Search for the cell housing the specified text and yield its (x, y) center coordinate. 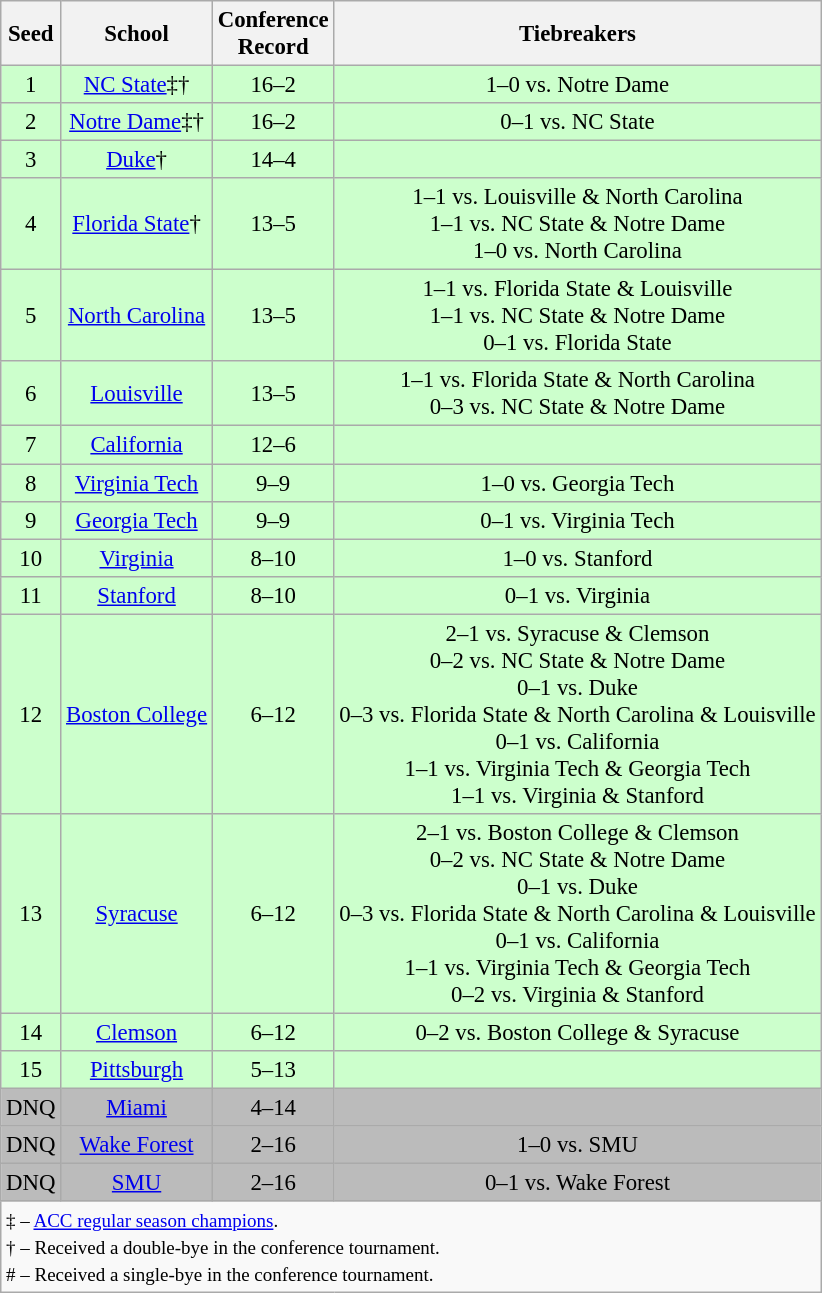
SMU (137, 1183)
Georgia Tech (137, 520)
ConferenceRecord (273, 34)
15 (31, 1070)
1–1 vs. Florida State & North Carolina0–3 vs. NC State & Notre Dame (578, 394)
Seed (31, 34)
7 (31, 445)
North Carolina (137, 316)
‡ – ACC regular season champions.† – Received a double-bye in the conference tournament.# – Received a single-bye in the conference tournament. (411, 1247)
Virginia (137, 558)
Notre Dame‡† (137, 122)
8 (31, 483)
6 (31, 394)
California (137, 445)
School (137, 34)
3 (31, 160)
4–14 (273, 1107)
Clemson (137, 1032)
0–2 vs. Boston College & Syracuse (578, 1032)
Syracuse (137, 914)
Boston College (137, 714)
11 (31, 595)
0–1 vs. Wake Forest (578, 1183)
5–13 (273, 1070)
Virginia Tech (137, 483)
10 (31, 558)
Florida State† (137, 224)
0–1 vs. Virginia Tech (578, 520)
12–6 (273, 445)
1–0 vs. Georgia Tech (578, 483)
1 (31, 85)
5 (31, 316)
Miami (137, 1107)
2 (31, 122)
1–0 vs. Notre Dame (578, 85)
12 (31, 714)
Wake Forest (137, 1145)
Pittsburgh (137, 1070)
1–1 vs. Florida State & Louisville1–1 vs. NC State & Notre Dame0–1 vs. Florida State (578, 316)
1–0 vs. SMU (578, 1145)
Louisville (137, 394)
13 (31, 914)
4 (31, 224)
0–1 vs. Virginia (578, 595)
Tiebreakers (578, 34)
1–1 vs. Louisville & North Carolina1–1 vs. NC State & Notre Dame1–0 vs. North Carolina (578, 224)
Stanford (137, 595)
1–0 vs. Stanford (578, 558)
Duke† (137, 160)
9 (31, 520)
14 (31, 1032)
0–1 vs. NC State (578, 122)
NC State‡† (137, 85)
14–4 (273, 160)
